Find where the given text appears and provide that cell's center as [x, y] coordinate. 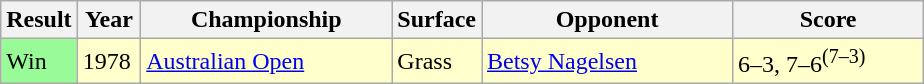
Betsy Nagelsen [608, 62]
Win [39, 62]
Surface [437, 20]
Grass [437, 62]
Australian Open [266, 62]
Opponent [608, 20]
6–3, 7–6(7–3) [828, 62]
Championship [266, 20]
Year [109, 20]
Result [39, 20]
Score [828, 20]
1978 [109, 62]
